Capture the cell that displays the provided text and extract its (x, y) central coordinate. 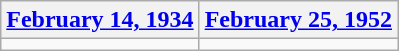
February 14, 1934 (100, 20)
February 25, 1952 (298, 20)
